Output the (X, Y) coordinate of the center of the cell containing the given text.  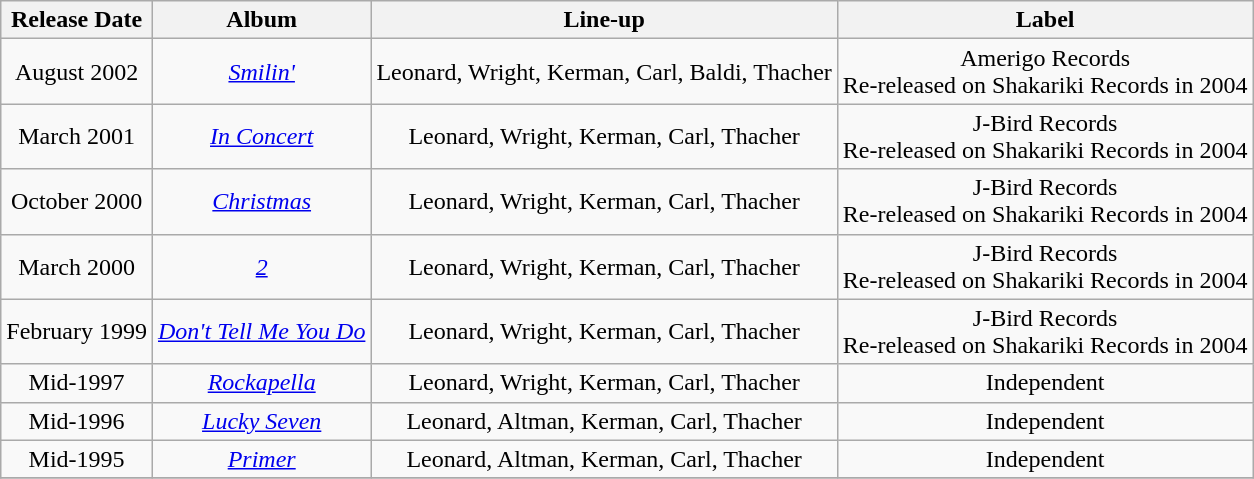
February 1999 (77, 332)
March 2001 (77, 136)
Release Date (77, 20)
Mid-1997 (77, 383)
2 (261, 266)
Christmas (261, 202)
In Concert (261, 136)
Don't Tell Me You Do (261, 332)
October 2000 (77, 202)
Label (1045, 20)
Line-up (604, 20)
Leonard, Wright, Kerman, Carl, Baldi, Thacher (604, 72)
Smilin' (261, 72)
Album (261, 20)
Rockapella (261, 383)
Mid-1996 (77, 421)
August 2002 (77, 72)
Mid-1995 (77, 459)
Amerigo RecordsRe-released on Shakariki Records in 2004 (1045, 72)
Lucky Seven (261, 421)
Primer (261, 459)
March 2000 (77, 266)
